Search for the cell housing the specified text and yield its [X, Y] center coordinate. 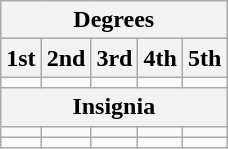
Insignia [114, 107]
5th [204, 58]
4th [160, 58]
2nd [66, 58]
1st [21, 58]
Degrees [114, 20]
3rd [114, 58]
